Output the [x, y] coordinate of the center of the cell containing the given text.  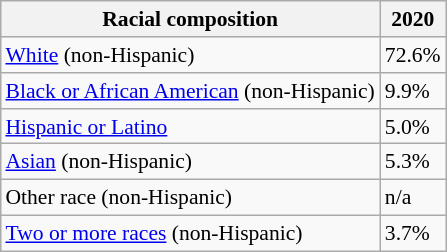
Asian (non-Hispanic) [190, 162]
5.0% [413, 126]
5.3% [413, 162]
72.6% [413, 55]
Hispanic or Latino [190, 126]
White (non-Hispanic) [190, 55]
Other race (non-Hispanic) [190, 197]
3.7% [413, 233]
2020 [413, 19]
9.9% [413, 91]
n/a [413, 197]
Racial composition [190, 19]
Black or African American (non-Hispanic) [190, 91]
Two or more races (non-Hispanic) [190, 233]
